Locate the cell with the specified text and output its [X, Y] center coordinate. 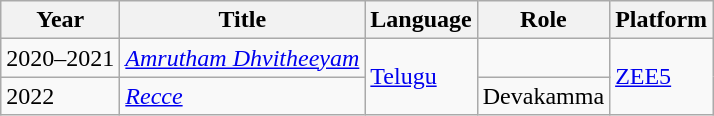
Telugu [421, 77]
Year [60, 20]
Role [543, 20]
Devakamma [543, 96]
Amrutham Dhvitheeyam [242, 58]
ZEE5 [662, 77]
Language [421, 20]
Platform [662, 20]
2022 [60, 96]
Title [242, 20]
2020–2021 [60, 58]
Recce [242, 96]
